Capture the cell that displays the provided text and extract its [X, Y] central coordinate. 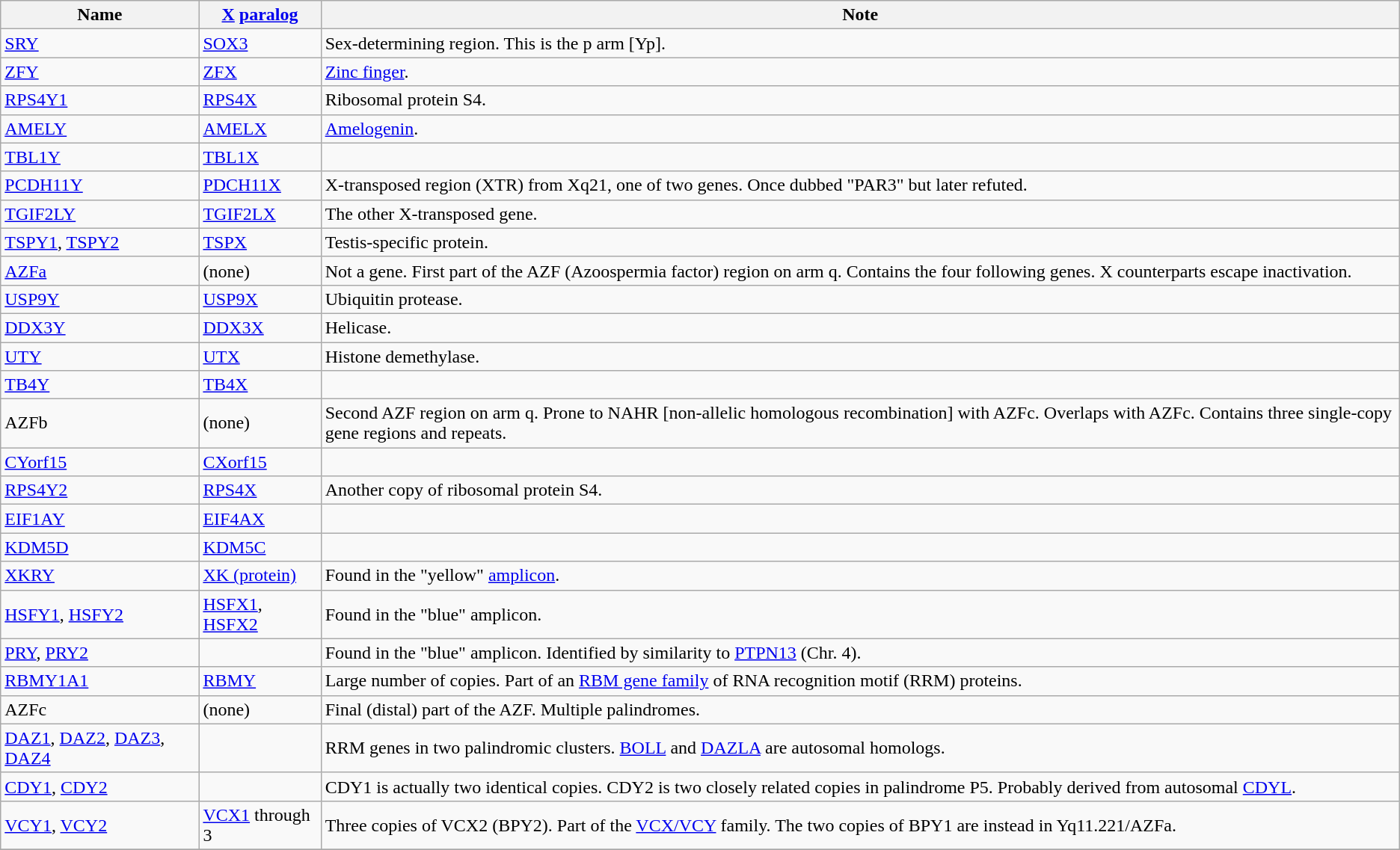
RBMY1A1 [100, 681]
HSFY1, HSFY2 [100, 615]
RPS4Y1 [100, 100]
The other X-transposed gene. [860, 214]
EIF1AY [100, 519]
TB4Y [100, 385]
X-transposed region (XTR) from Xq21, one of two genes. Once dubbed "PAR3" but later refuted. [860, 185]
KDM5C [260, 547]
CYorf15 [100, 462]
ZFX [260, 72]
PDCH11X [260, 185]
DDX3Y [100, 327]
HSFX1, HSFX2 [260, 615]
PCDH11Y [100, 185]
Ribosomal protein S4. [860, 100]
AMELY [100, 129]
Sex-determining region. This is the p arm [Yp]. [860, 43]
DDX3X [260, 327]
TBL1Y [100, 157]
Ubiquitin protease. [860, 299]
USP9Y [100, 299]
TSPX [260, 242]
Found in the "blue" amplicon. Identified by similarity to PTPN13 (Chr. 4). [860, 653]
TGIF2LX [260, 214]
CXorf15 [260, 462]
Zinc finger. [860, 72]
RRM genes in two palindromic clusters. BOLL and DAZLA are autosomal homologs. [860, 748]
CDY1 is actually two identical copies. CDY2 is two closely related copies in palindrome P5. Probably derived from autosomal CDYL. [860, 786]
SOX3 [260, 43]
AZFb [100, 423]
DAZ1, DAZ2, DAZ3, DAZ4 [100, 748]
EIF4AX [260, 519]
Testis-specific protein. [860, 242]
AZFc [100, 709]
Final (distal) part of the AZF. Multiple palindromes. [860, 709]
Histone demethylase. [860, 357]
Amelogenin. [860, 129]
Helicase. [860, 327]
UTX [260, 357]
VCX1 through 3 [260, 825]
TGIF2LY [100, 214]
TBL1X [260, 157]
Not a gene. First part of the AZF (Azoospermia factor) region on arm q. Contains the four following genes. X counterparts escape inactivation. [860, 271]
SRY [100, 43]
USP9X [260, 299]
ZFY [100, 72]
KDM5D [100, 547]
Found in the "yellow" amplicon. [860, 576]
VCY1, VCY2 [100, 825]
CDY1, CDY2 [100, 786]
X paralog [260, 15]
TSPY1, TSPY2 [100, 242]
XKRY [100, 576]
Found in the "blue" amplicon. [860, 615]
AZFa [100, 271]
RPS4Y2 [100, 490]
Another copy of ribosomal protein S4. [860, 490]
Large number of copies. Part of an RBM gene family of RNA recognition motif (RRM) proteins. [860, 681]
AMELX [260, 129]
Note [860, 15]
UTY [100, 357]
Three copies of VCX2 (BPY2). Part of the VCX/VCY family. The two copies of BPY1 are instead in Yq11.221/AZFa. [860, 825]
RBMY [260, 681]
PRY, PRY2 [100, 653]
XK (protein) [260, 576]
TB4X [260, 385]
Name [100, 15]
